Detect which cell encompasses the target text, then output its [x, y] center coordinate. 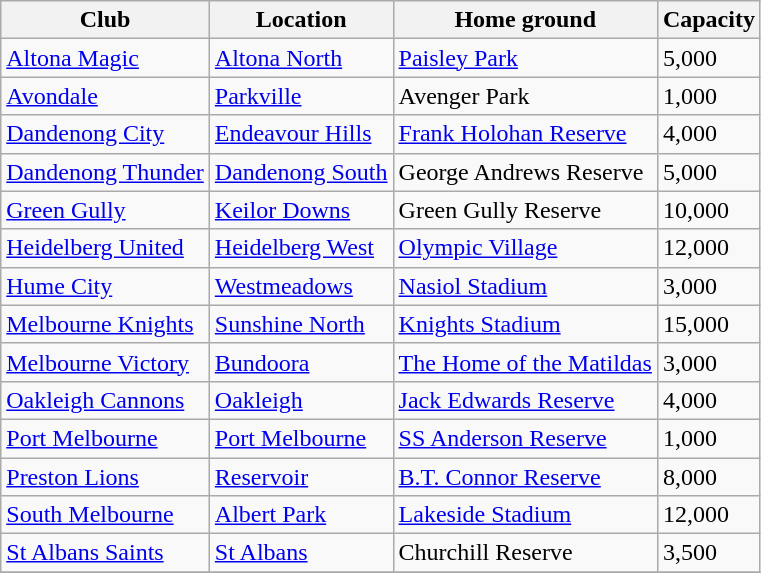
Frank Holohan Reserve [525, 134]
Albert Park [301, 515]
Knights Stadium [525, 324]
3,500 [708, 553]
SS Anderson Reserve [525, 438]
Bundoora [301, 362]
Preston Lions [106, 477]
Paisley Park [525, 58]
Location [301, 20]
Westmeadows [301, 286]
Keilor Downs [301, 210]
Dandenong City [106, 134]
Melbourne Victory [106, 362]
Home ground [525, 20]
Parkville [301, 96]
Nasiol Stadium [525, 286]
Oakleigh [301, 400]
Altona North [301, 58]
Dandenong South [301, 172]
Avenger Park [525, 96]
The Home of the Matildas [525, 362]
St Albans Saints [106, 553]
Olympic Village [525, 248]
Capacity [708, 20]
B.T. Connor Reserve [525, 477]
Churchill Reserve [525, 553]
St Albans [301, 553]
Heidelberg United [106, 248]
Avondale [106, 96]
South Melbourne [106, 515]
Altona Magic [106, 58]
Sunshine North [301, 324]
Jack Edwards Reserve [525, 400]
Lakeside Stadium [525, 515]
Oakleigh Cannons [106, 400]
Heidelberg West [301, 248]
15,000 [708, 324]
10,000 [708, 210]
Endeavour Hills [301, 134]
Dandenong Thunder [106, 172]
Green Gully [106, 210]
Green Gully Reserve [525, 210]
Club [106, 20]
Hume City [106, 286]
George Andrews Reserve [525, 172]
Melbourne Knights [106, 324]
Reservoir [301, 477]
8,000 [708, 477]
